Locate the cell with the specified text and output its [x, y] center coordinate. 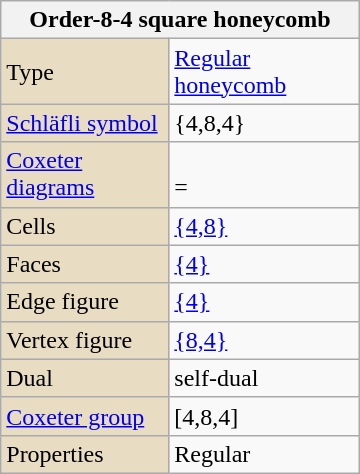
Order-8-4 square honeycomb [180, 20]
Properties [85, 454]
Edge figure [85, 302]
{4,8,4} [264, 123]
Regular [264, 454]
{4,8} [264, 226]
Cells [85, 226]
{8,4} [264, 340]
self-dual [264, 378]
Coxeter diagrams [85, 174]
Regular honeycomb [264, 72]
Dual [85, 378]
Schläfli symbol [85, 123]
Type [85, 72]
Vertex figure [85, 340]
[4,8,4] [264, 416]
Faces [85, 264]
Coxeter group [85, 416]
= [264, 174]
